Pinpoint the cell where the given text exists, returning its [X, Y] midpoint coordinate. 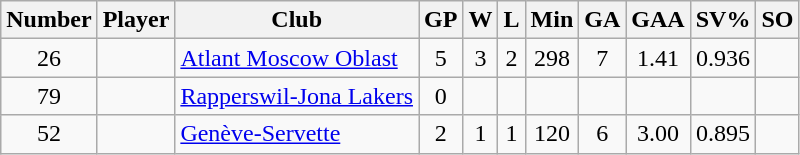
298 [552, 58]
3 [480, 58]
Min [552, 20]
52 [49, 134]
Genève-Servette [297, 134]
6 [602, 134]
Number [49, 20]
L [512, 20]
GA [602, 20]
1.41 [658, 58]
W [480, 20]
0 [440, 96]
0.936 [723, 58]
3.00 [658, 134]
0.895 [723, 134]
Club [297, 20]
7 [602, 58]
SV% [723, 20]
GAA [658, 20]
GP [440, 20]
SO [778, 20]
Player [136, 20]
79 [49, 96]
26 [49, 58]
5 [440, 58]
Rapperswil-Jona Lakers [297, 96]
Atlant Moscow Oblast [297, 58]
120 [552, 134]
